Determine the [x, y] coordinate at the center of the cell enclosing the given text.  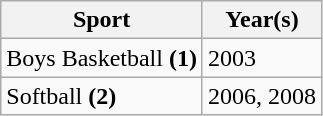
Softball (2) [102, 96]
2006, 2008 [262, 96]
2003 [262, 58]
Boys Basketball (1) [102, 58]
Sport [102, 20]
Year(s) [262, 20]
